Scan for the cell matching the given text and deliver its (X, Y) coordinate at center. 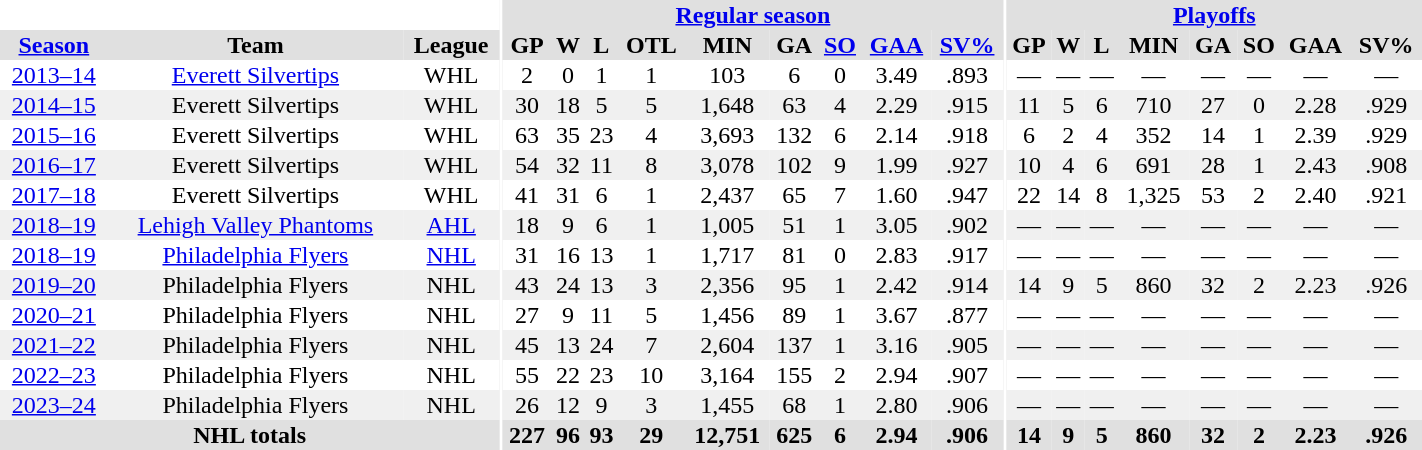
2.83 (897, 255)
352 (1154, 135)
45 (527, 345)
137 (794, 345)
.918 (966, 135)
2015–16 (54, 135)
41 (527, 195)
OTL (651, 45)
55 (527, 375)
3,078 (728, 165)
.927 (966, 165)
26 (527, 405)
Team (256, 45)
2017–18 (54, 195)
3.49 (897, 75)
2.43 (1316, 165)
35 (568, 135)
93 (602, 435)
2022–23 (54, 375)
1.60 (897, 195)
.914 (966, 285)
2.28 (1316, 105)
2.40 (1316, 195)
51 (794, 225)
2019–20 (54, 285)
3,164 (728, 375)
.947 (966, 195)
30 (527, 105)
2.14 (897, 135)
Season (54, 45)
1,325 (1154, 195)
.902 (966, 225)
155 (794, 375)
2020–21 (54, 315)
68 (794, 405)
2.39 (1316, 135)
Regular season (753, 15)
3.16 (897, 345)
132 (794, 135)
12,751 (728, 435)
3,693 (728, 135)
28 (1213, 165)
1,005 (728, 225)
29 (651, 435)
2.42 (897, 285)
.921 (1386, 195)
1.99 (897, 165)
16 (568, 255)
2021–22 (54, 345)
NHL totals (250, 435)
.877 (966, 315)
1,456 (728, 315)
.905 (966, 345)
227 (527, 435)
3.05 (897, 225)
12 (568, 405)
Lehigh Valley Phantoms (256, 225)
2.29 (897, 105)
2,437 (728, 195)
2,604 (728, 345)
625 (794, 435)
54 (527, 165)
95 (794, 285)
1,455 (728, 405)
1,717 (728, 255)
.893 (966, 75)
691 (1154, 165)
81 (794, 255)
.917 (966, 255)
2013–14 (54, 75)
2.80 (897, 405)
43 (527, 285)
65 (794, 195)
89 (794, 315)
53 (1213, 195)
AHL (451, 225)
.907 (966, 375)
102 (794, 165)
2,356 (728, 285)
.915 (966, 105)
3.67 (897, 315)
1,648 (728, 105)
710 (1154, 105)
2016–17 (54, 165)
103 (728, 75)
2014–15 (54, 105)
.908 (1386, 165)
96 (568, 435)
Playoffs (1214, 15)
League (451, 45)
2023–24 (54, 405)
